Find where the given text appears and provide that cell's center as [X, Y] coordinate. 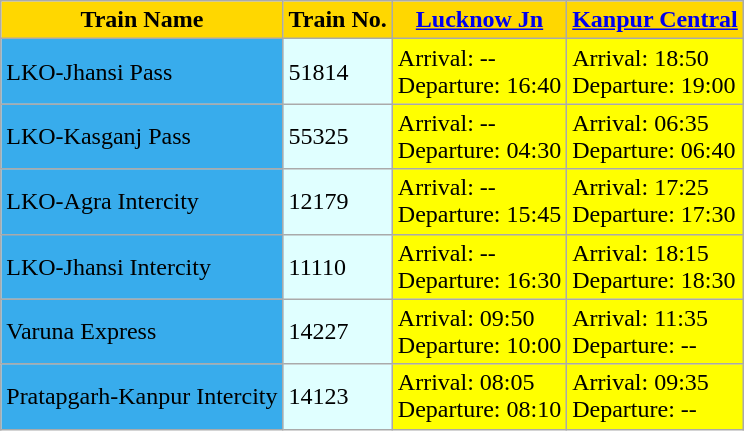
Arrival: 18:15Departure: 18:30 [656, 266]
Arrival: 17:25 Departure: 17:30 [656, 202]
LKO-Jhansi Intercity [142, 266]
Arrival: 18:50 Departure: 19:00 [656, 72]
Arrival: --Departure: 16:30 [479, 266]
Arrival: 08:05Departure: 08:10 [479, 396]
55325 [338, 136]
Arrival: --Departure: 04:30 [479, 136]
Arrival: --Departure: 16:40 [479, 72]
Arrival: 11:35Departure: -- [656, 332]
LKO-Jhansi Pass [142, 72]
Arrival: --Departure: 15:45 [479, 202]
Train Name [142, 20]
Pratapgarh-Kanpur Intercity [142, 396]
Lucknow Jn [479, 20]
51814 [338, 72]
11110 [338, 266]
12179 [338, 202]
Varuna Express [142, 332]
14123 [338, 396]
Arrival: 09:35Departure: -- [656, 396]
Train No. [338, 20]
Kanpur Central [656, 20]
LKO-Agra Intercity [142, 202]
14227 [338, 332]
LKO-Kasganj Pass [142, 136]
Arrival: 06:35Departure: 06:40 [656, 136]
Arrival: 09:50Departure: 10:00 [479, 332]
